Pinpoint the cell where the given text exists, returning its (X, Y) midpoint coordinate. 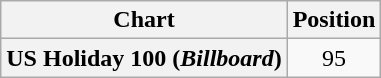
95 (334, 58)
Chart (144, 20)
US Holiday 100 (Billboard) (144, 58)
Position (334, 20)
